Extract the [X, Y] coordinate from the center of the cell holding the provided text.  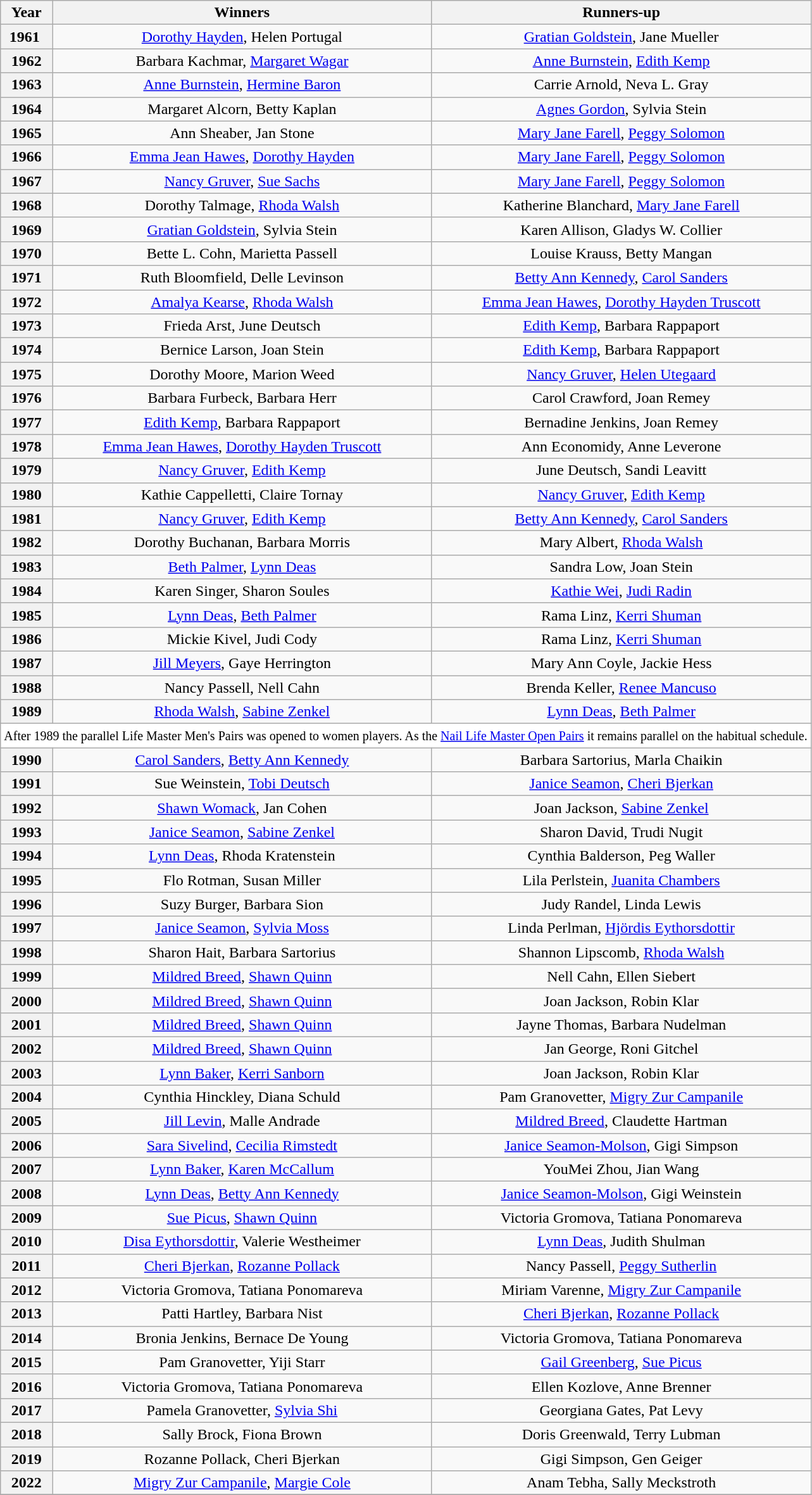
Year [27, 13]
1974 [27, 350]
Gigi Simpson, Gen Geiger [621, 1458]
2013 [27, 1314]
Jayne Thomas, Barbara Nudelman [621, 1025]
1978 [27, 446]
1986 [27, 639]
2014 [27, 1338]
1989 [27, 712]
Gratian Goldstein, Sylvia Stein [242, 229]
2017 [27, 1410]
1979 [27, 470]
Ann Economidy, Anne Leverone [621, 446]
Janice Seamon, Cheri Bjerkan [621, 784]
1961 [27, 37]
2010 [27, 1242]
1994 [27, 856]
2016 [27, 1386]
Rozanne Pollack, Cheri Bjerkan [242, 1458]
1981 [27, 519]
Lynn Baker, Karen McCallum [242, 1170]
Patti Hartley, Barbara Nist [242, 1314]
Mary Albert, Rhoda Walsh [621, 543]
Frieda Arst, June Deutsch [242, 326]
Sue Picus, Shawn Quinn [242, 1218]
Dorothy Buchanan, Barbara Morris [242, 543]
2005 [27, 1121]
Cynthia Balderson, Peg Waller [621, 856]
Shawn Womack, Jan Cohen [242, 808]
2001 [27, 1025]
Rhoda Walsh, Sabine Zenkel [242, 712]
1965 [27, 133]
1991 [27, 784]
1996 [27, 904]
1987 [27, 663]
Nancy Gruver, Sue Sachs [242, 181]
Cynthia Hinckley, Diana Schuld [242, 1097]
Bette L. Cohn, Marietta Passell [242, 253]
1970 [27, 253]
YouMei Zhou, Jian Wang [621, 1170]
1967 [27, 181]
1964 [27, 109]
Shannon Lipscomb, Rhoda Walsh [621, 952]
2019 [27, 1458]
Gail Greenberg, Sue Picus [621, 1362]
Amalya Kearse, Rhoda Walsh [242, 302]
Emma Jean Hawes, Dorothy Hayden [242, 157]
Karen Allison, Gladys W. Collier [621, 229]
Jill Meyers, Gaye Herrington [242, 663]
Suzy Burger, Barbara Sion [242, 904]
Anne Burnstein, Edith Kemp [621, 61]
Janice Seamon, Sylvia Moss [242, 928]
Sandra Low, Joan Stein [621, 567]
Lynn Baker, Kerri Sanborn [242, 1073]
2009 [27, 1218]
Agnes Gordon, Sylvia Stein [621, 109]
Carrie Arnold, Neva L. Gray [621, 85]
2011 [27, 1266]
1983 [27, 567]
Bernice Larson, Joan Stein [242, 350]
Ruth Bloomfield, Delle Levinson [242, 277]
Winners [242, 13]
Dorothy Moore, Marion Weed [242, 374]
Carol Crawford, Joan Remey [621, 398]
Doris Greenwald, Terry Lubman [621, 1434]
1998 [27, 952]
1980 [27, 495]
1972 [27, 302]
Katherine Blanchard, Mary Jane Farell [621, 205]
Beth Palmer, Lynn Deas [242, 567]
2006 [27, 1145]
1963 [27, 85]
Karen Singer, Sharon Soules [242, 591]
Pam Granovetter, Migry Zur Campanile [621, 1097]
Sally Brock, Fiona Brown [242, 1434]
1971 [27, 277]
Nancy Passell, Peggy Sutherlin [621, 1266]
Flo Rotman, Susan Miller [242, 880]
Judy Randel, Linda Lewis [621, 904]
Janice Seamon-Molson, Gigi Simpson [621, 1145]
1976 [27, 398]
Janice Seamon-Molson, Gigi Weinstein [621, 1194]
1962 [27, 61]
Ann Sheaber, Jan Stone [242, 133]
Pamela Granovetter, Sylvia Shi [242, 1410]
Janice Seamon, Sabine Zenkel [242, 832]
Sharon Hait, Barbara Sartorius [242, 952]
Kathie Cappelletti, Claire Tornay [242, 495]
Sue Weinstein, Tobi Deutsch [242, 784]
Brenda Keller, Renee Mancuso [621, 687]
1995 [27, 880]
Bernadine Jenkins, Joan Remey [621, 422]
1992 [27, 808]
Barbara Kachmar, Margaret Wagar [242, 61]
Bronia Jenkins, Bernace De Young [242, 1338]
Jan George, Roni Gitchel [621, 1049]
2022 [27, 1483]
Mary Ann Coyle, Jackie Hess [621, 663]
1985 [27, 615]
Anne Burnstein, Hermine Baron [242, 85]
2008 [27, 1194]
Margaret Alcorn, Betty Kaplan [242, 109]
2012 [27, 1290]
1990 [27, 760]
Anam Tebha, Sally Meckstroth [621, 1483]
Gratian Goldstein, Jane Mueller [621, 37]
Dorothy Hayden, Helen Portugal [242, 37]
1984 [27, 591]
June Deutsch, Sandi Leavitt [621, 470]
2018 [27, 1434]
2015 [27, 1362]
Kathie Wei, Judi Radin [621, 591]
Nell Cahn, Ellen Siebert [621, 976]
1988 [27, 687]
2002 [27, 1049]
Runners-up [621, 13]
1993 [27, 832]
Migry Zur Campanile, Margie Cole [242, 1483]
Lynn Deas, Betty Ann Kennedy [242, 1194]
2000 [27, 1000]
Nancy Gruver, Helen Utegaard [621, 374]
Carol Sanders, Betty Ann Kennedy [242, 760]
Georgiana Gates, Pat Levy [621, 1410]
1973 [27, 326]
2003 [27, 1073]
Lynn Deas, Rhoda Kratenstein [242, 856]
1977 [27, 422]
2004 [27, 1097]
Sharon David, Trudi Nugit [621, 832]
1975 [27, 374]
1969 [27, 229]
Jill Levin, Malle Andrade [242, 1121]
1997 [27, 928]
Nancy Passell, Nell Cahn [242, 687]
Lila Perlstein, Juanita Chambers [621, 880]
Pam Granovetter, Yiji Starr [242, 1362]
Louise Krauss, Betty Mangan [621, 253]
2007 [27, 1170]
Ellen Kozlove, Anne Brenner [621, 1386]
Joan Jackson, Sabine Zenkel [621, 808]
Mickie Kivel, Judi Cody [242, 639]
Barbara Sartorius, Marla Chaikin [621, 760]
1968 [27, 205]
Barbara Furbeck, Barbara Herr [242, 398]
Mildred Breed, Claudette Hartman [621, 1121]
Dorothy Talmage, Rhoda Walsh [242, 205]
Lynn Deas, Judith Shulman [621, 1242]
1982 [27, 543]
1999 [27, 976]
Linda Perlman, Hjördis Eythorsdottir [621, 928]
Disa Eythorsdottir, Valerie Westheimer [242, 1242]
Miriam Varenne, Migry Zur Campanile [621, 1290]
1966 [27, 157]
Sara Sivelind, Cecilia Rimstedt [242, 1145]
